From the cell containing the given text, extract its center point as [x, y] coordinate. 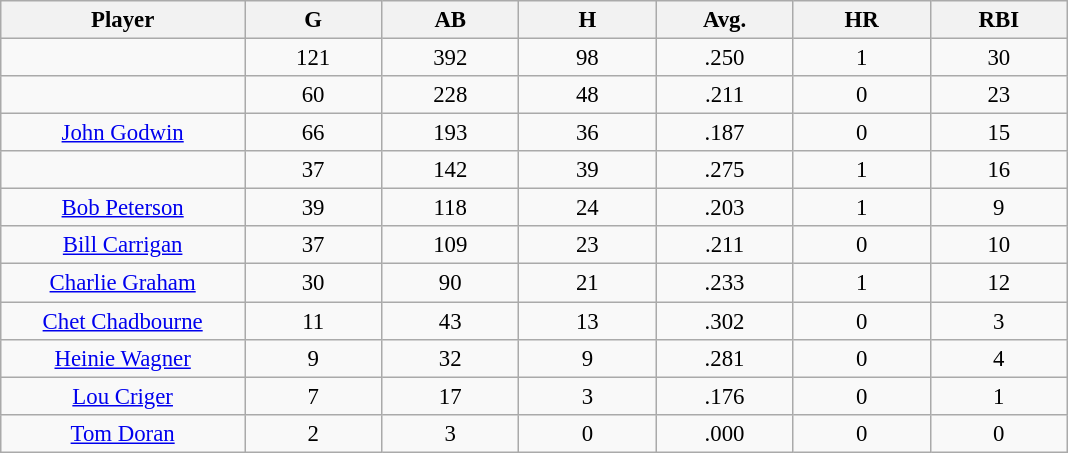
24 [588, 208]
118 [450, 208]
109 [450, 245]
Heinie Wagner [123, 358]
16 [998, 170]
Bill Carrigan [123, 245]
7 [314, 396]
Charlie Graham [123, 283]
11 [314, 321]
HR [862, 20]
60 [314, 95]
.000 [724, 433]
2 [314, 433]
392 [450, 58]
AB [450, 20]
193 [450, 133]
.203 [724, 208]
Player [123, 20]
H [588, 20]
90 [450, 283]
Chet Chadbourne [123, 321]
142 [450, 170]
.187 [724, 133]
Lou Criger [123, 396]
.302 [724, 321]
32 [450, 358]
Avg. [724, 20]
.233 [724, 283]
228 [450, 95]
21 [588, 283]
98 [588, 58]
.281 [724, 358]
Tom Doran [123, 433]
G [314, 20]
John Godwin [123, 133]
.250 [724, 58]
4 [998, 358]
121 [314, 58]
13 [588, 321]
Bob Peterson [123, 208]
RBI [998, 20]
66 [314, 133]
.275 [724, 170]
43 [450, 321]
15 [998, 133]
12 [998, 283]
48 [588, 95]
.176 [724, 396]
17 [450, 396]
36 [588, 133]
10 [998, 245]
